From the cell containing the given text, extract its center point as (x, y) coordinate. 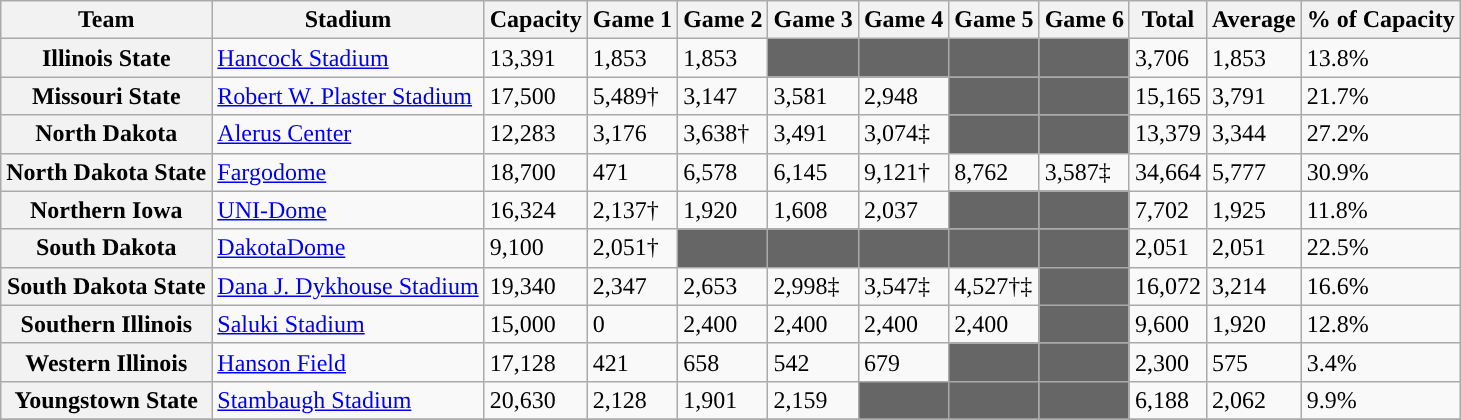
18,700 (536, 172)
12.8% (1380, 324)
16.6% (1380, 286)
30.9% (1380, 172)
Robert W. Plaster Stadium (348, 96)
22.5% (1380, 248)
% of Capacity (1380, 20)
Missouri State (106, 96)
3,074‡ (903, 134)
421 (632, 362)
Game 2 (723, 20)
13.8% (1380, 58)
South Dakota (106, 248)
3,547‡ (903, 286)
Game 4 (903, 20)
Southern Illinois (106, 324)
12,283 (536, 134)
Fargodome (348, 172)
13,391 (536, 58)
4,527†‡ (994, 286)
16,072 (1168, 286)
Dana J. Dykhouse Stadium (348, 286)
Illinois State (106, 58)
Average (1254, 20)
3,587‡ (1084, 172)
679 (903, 362)
9,121† (903, 172)
1,925 (1254, 210)
658 (723, 362)
9,100 (536, 248)
Saluki Stadium (348, 324)
Alerus Center (348, 134)
Hanson Field (348, 362)
16,324 (536, 210)
North Dakota State (106, 172)
Stadium (348, 20)
South Dakota State (106, 286)
Team (106, 20)
27.2% (1380, 134)
6,578 (723, 172)
3,214 (1254, 286)
542 (813, 362)
15,165 (1168, 96)
Game 3 (813, 20)
2,128 (632, 400)
2,051† (632, 248)
1,901 (723, 400)
8,762 (994, 172)
20,630 (536, 400)
2,037 (903, 210)
3,344 (1254, 134)
9.9% (1380, 400)
Hancock Stadium (348, 58)
2,347 (632, 286)
3,638† (723, 134)
3,491 (813, 134)
3,581 (813, 96)
1,608 (813, 210)
2,653 (723, 286)
Western Illinois (106, 362)
19,340 (536, 286)
5,489† (632, 96)
North Dakota (106, 134)
Total (1168, 20)
6,145 (813, 172)
575 (1254, 362)
3,147 (723, 96)
9,600 (1168, 324)
471 (632, 172)
Northern Iowa (106, 210)
2,998‡ (813, 286)
2,948 (903, 96)
34,664 (1168, 172)
3,791 (1254, 96)
6,188 (1168, 400)
UNI-Dome (348, 210)
Stambaugh Stadium (348, 400)
DakotaDome (348, 248)
Game 6 (1084, 20)
0 (632, 324)
15,000 (536, 324)
2,137† (632, 210)
2,300 (1168, 362)
Game 1 (632, 20)
13,379 (1168, 134)
3,706 (1168, 58)
17,500 (536, 96)
11.8% (1380, 210)
Youngstown State (106, 400)
5,777 (1254, 172)
7,702 (1168, 210)
17,128 (536, 362)
Capacity (536, 20)
21.7% (1380, 96)
Game 5 (994, 20)
2,159 (813, 400)
3.4% (1380, 362)
2,062 (1254, 400)
3,176 (632, 134)
